Search for the cell housing the specified text and yield its (X, Y) center coordinate. 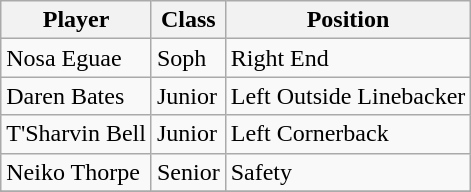
Safety (348, 172)
Neiko Thorpe (76, 172)
Nosa Eguae (76, 58)
Left Outside Linebacker (348, 96)
Player (76, 20)
Soph (188, 58)
Daren Bates (76, 96)
Class (188, 20)
T'Sharvin Bell (76, 134)
Senior (188, 172)
Position (348, 20)
Left Cornerback (348, 134)
Right End (348, 58)
